Return (X, Y) of the center of cell containing provided text 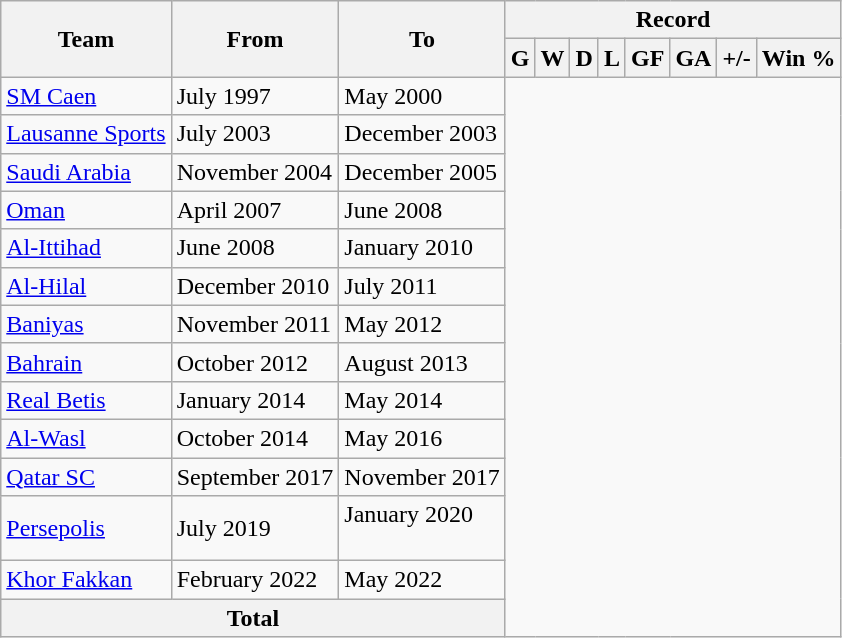
July 1997 (255, 96)
October 2012 (255, 362)
+/- (736, 58)
Team (86, 39)
December 2010 (255, 286)
Total (253, 618)
GA (694, 58)
November 2011 (255, 324)
Real Betis (86, 400)
Bahrain (86, 362)
Qatar SC (86, 477)
February 2022 (255, 580)
G (520, 58)
May 2000 (422, 96)
From (255, 39)
December 2005 (422, 172)
Lausanne Sports (86, 134)
January 2014 (255, 400)
SM Caen (86, 96)
November 2004 (255, 172)
Al-Ittihad (86, 248)
April 2007 (255, 210)
Al-Wasl (86, 438)
May 2012 (422, 324)
L (612, 58)
Al-Hilal (86, 286)
July 2011 (422, 286)
Oman (86, 210)
July 2003 (255, 134)
Khor Fakkan (86, 580)
W (552, 58)
January 2010 (422, 248)
July 2019 (255, 528)
D (584, 58)
September 2017 (255, 477)
May 2016 (422, 438)
To (422, 39)
May 2014 (422, 400)
Persepolis (86, 528)
Record (673, 20)
May 2022 (422, 580)
August 2013 (422, 362)
January 2020 (422, 528)
December 2003 (422, 134)
Baniyas (86, 324)
GF (647, 58)
Saudi Arabia (86, 172)
November 2017 (422, 477)
October 2014 (255, 438)
Win % (798, 58)
